Pinpoint the cell where the given text exists, returning its (X, Y) midpoint coordinate. 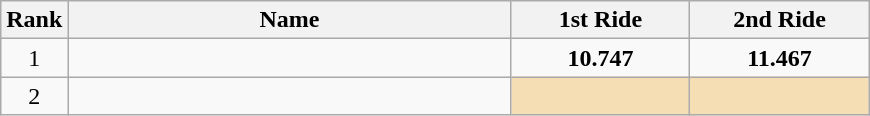
1st Ride (600, 20)
2 (34, 96)
1 (34, 58)
10.747 (600, 58)
Name (290, 20)
2nd Ride (780, 20)
Rank (34, 20)
11.467 (780, 58)
